Return the (x, y) coordinate for the center point of the cell that contains the specified text.  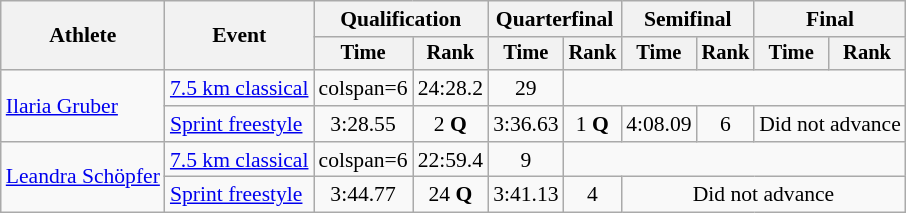
Final (830, 19)
Qualification (402, 19)
1 Q (593, 124)
Semifinal (688, 19)
9 (526, 160)
Quarterfinal (554, 19)
3:41.13 (526, 195)
3:36.63 (526, 124)
4 (593, 195)
6 (726, 124)
4:08.09 (658, 124)
Leandra Schöpfer (83, 178)
3:44.77 (364, 195)
Athlete (83, 36)
3:28.55 (364, 124)
29 (526, 88)
Event (240, 36)
24 Q (450, 195)
24:28.2 (450, 88)
Ilaria Gruber (83, 106)
2 Q (450, 124)
22:59.4 (450, 160)
